Provide the [X, Y] coordinate of the cell's center where the given text is located.  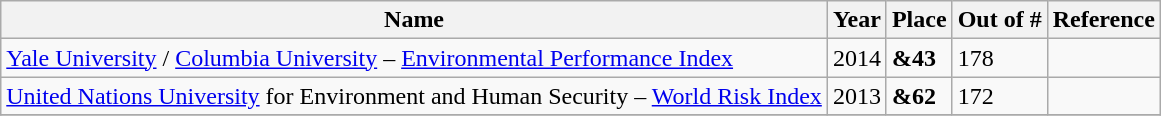
Name [414, 20]
Year [856, 20]
2013 [856, 96]
172 [1000, 96]
United Nations University for Environment and Human Security – World Risk Index [414, 96]
Yale University / Columbia University – Environmental Performance Index [414, 58]
Reference [1104, 20]
2014 [856, 58]
&43 [919, 58]
Place [919, 20]
&62 [919, 96]
Out of # [1000, 20]
178 [1000, 58]
